Detect which cell encompasses the target text, then output its (X, Y) center coordinate. 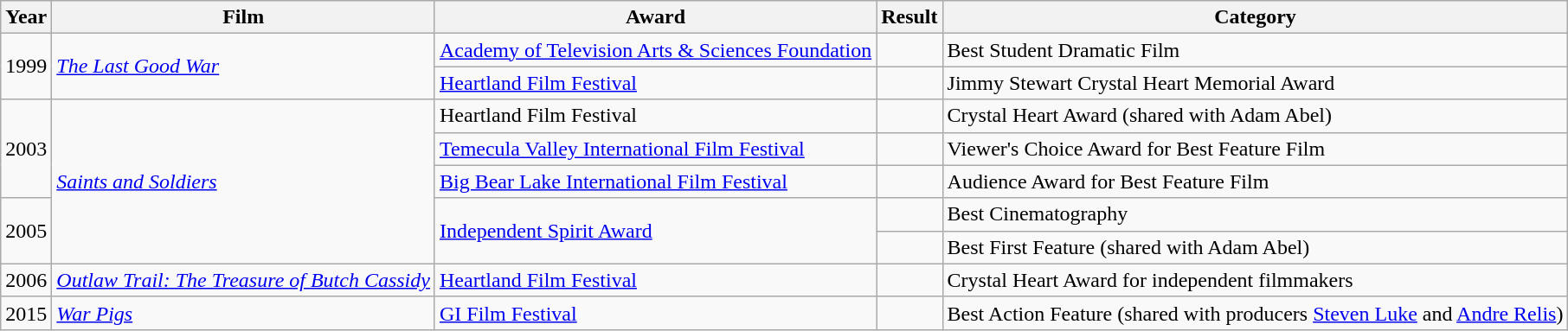
2005 (26, 231)
Academy of Television Arts & Sciences Foundation (655, 50)
Best Student Dramatic Film (1255, 50)
Best Cinematography (1255, 214)
Category (1255, 17)
GI Film Festival (655, 313)
Film (244, 17)
Crystal Heart Award for independent filmmakers (1255, 280)
2006 (26, 280)
Crystal Heart Award (shared with Adam Abel) (1255, 116)
Big Bear Lake International Film Festival (655, 181)
Saints and Soldiers (244, 181)
Outlaw Trail: The Treasure of Butch Cassidy (244, 280)
Viewer's Choice Award for Best Feature Film (1255, 149)
Year (26, 17)
Result (909, 17)
Jimmy Stewart Crystal Heart Memorial Award (1255, 83)
Audience Award for Best Feature Film (1255, 181)
Temecula Valley International Film Festival (655, 149)
Award (655, 17)
The Last Good War (244, 67)
Best Action Feature (shared with producers Steven Luke and Andre Relis) (1255, 313)
2003 (26, 149)
Independent Spirit Award (655, 231)
War Pigs (244, 313)
Best First Feature (shared with Adam Abel) (1255, 247)
2015 (26, 313)
1999 (26, 67)
